Search for the cell housing the specified text and yield its [x, y] center coordinate. 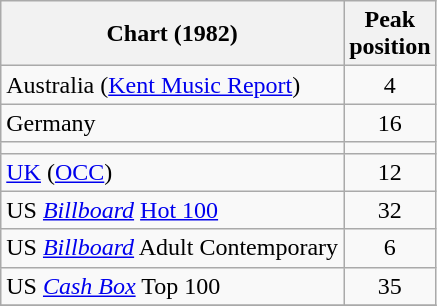
35 [390, 286]
6 [390, 248]
US Billboard Hot 100 [172, 210]
US Cash Box Top 100 [172, 286]
16 [390, 123]
12 [390, 172]
4 [390, 85]
US Billboard Adult Contemporary [172, 248]
Peakposition [390, 34]
Chart (1982) [172, 34]
Germany [172, 123]
32 [390, 210]
UK (OCC) [172, 172]
Australia (Kent Music Report) [172, 85]
